Find where the given text appears and provide that cell's center as (X, Y) coordinate. 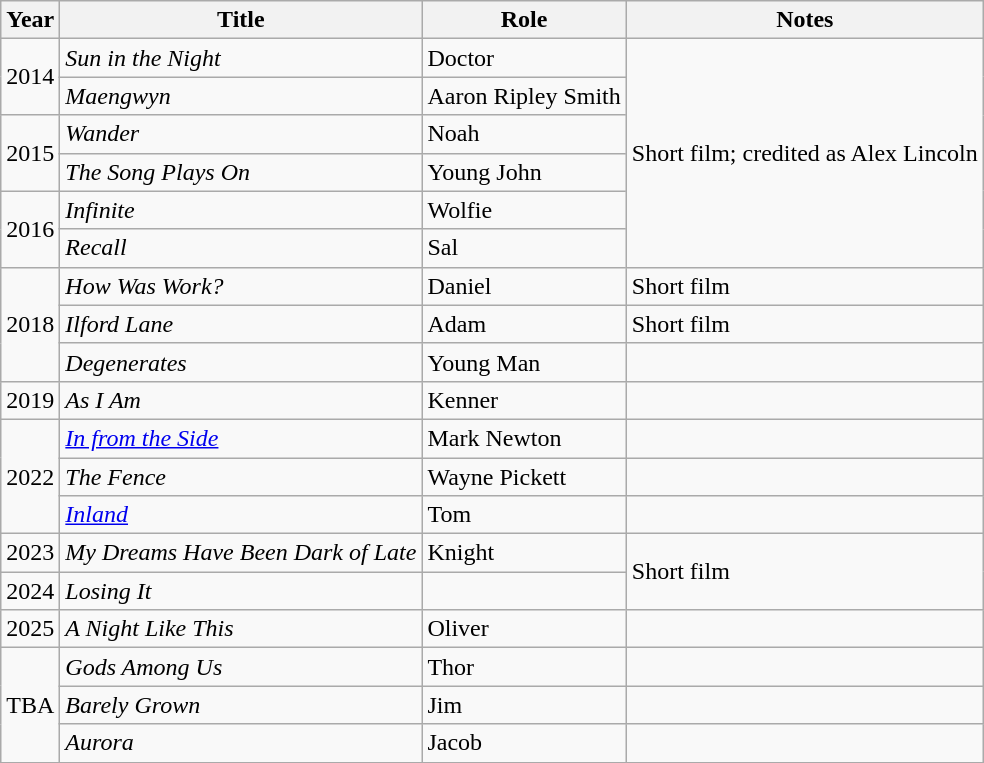
Mark Newton (524, 438)
TBA (30, 705)
The Song Plays On (241, 172)
Wayne Pickett (524, 477)
Short film; credited as Alex Lincoln (804, 153)
Young Man (524, 362)
Daniel (524, 286)
My Dreams Have Been Dark of Late (241, 553)
Gods Among Us (241, 667)
2014 (30, 77)
Role (524, 20)
2015 (30, 153)
Year (30, 20)
Oliver (524, 629)
Notes (804, 20)
Degenerates (241, 362)
Ilford Lane (241, 324)
2024 (30, 591)
Jim (524, 705)
Adam (524, 324)
Losing It (241, 591)
2016 (30, 229)
Knight (524, 553)
Aurora (241, 743)
Recall (241, 248)
Doctor (524, 58)
Inland (241, 515)
In from the Side (241, 438)
Title (241, 20)
2025 (30, 629)
2023 (30, 553)
Thor (524, 667)
Aaron Ripley Smith (524, 96)
Noah (524, 134)
2022 (30, 476)
Maengwyn (241, 96)
As I Am (241, 400)
Sun in the Night (241, 58)
Wolfie (524, 210)
Young John (524, 172)
How Was Work? (241, 286)
Sal (524, 248)
A Night Like This (241, 629)
Infinite (241, 210)
2019 (30, 400)
Wander (241, 134)
2018 (30, 324)
Tom (524, 515)
The Fence (241, 477)
Jacob (524, 743)
Kenner (524, 400)
Barely Grown (241, 705)
